From the cell containing the given text, extract its center point as [X, Y] coordinate. 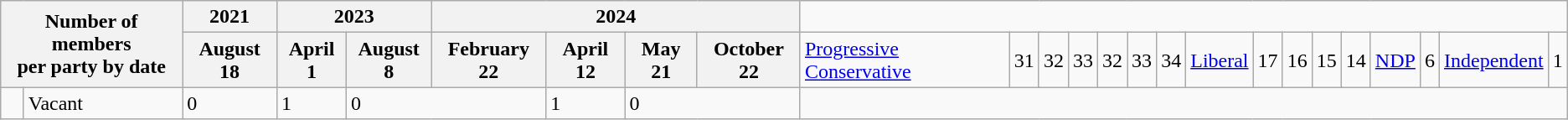
Vacant [102, 103]
August 8 [389, 60]
2021 [230, 17]
April 1 [312, 60]
October 22 [749, 60]
Progressive Conservative [905, 60]
August 18 [230, 60]
May 21 [661, 60]
February 22 [489, 60]
NDP [1395, 60]
Number of membersper party by date [92, 44]
31 [1024, 60]
16 [1297, 60]
2024 [616, 17]
14 [1355, 60]
2023 [354, 17]
34 [1171, 60]
15 [1327, 60]
April 12 [585, 60]
Independent [1493, 60]
6 [1429, 60]
Liberal [1220, 60]
17 [1268, 60]
